Detect which cell encompasses the target text, then output its (X, Y) center coordinate. 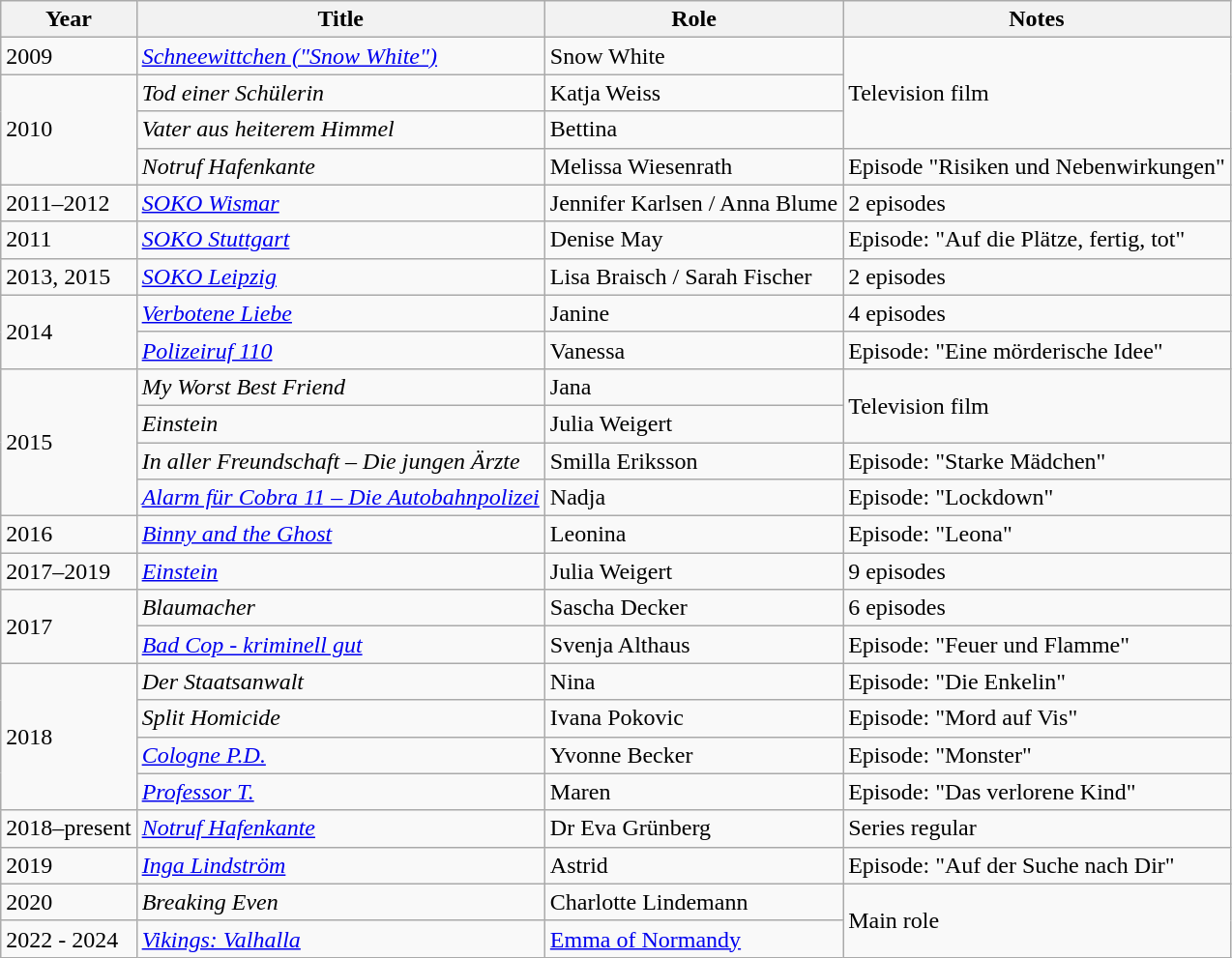
Episode: "Starke Mädchen" (1037, 461)
2018–present (69, 828)
Astrid (693, 865)
Bad Cop - kriminell gut (340, 645)
Yvonne Becker (693, 755)
2016 (69, 535)
Jennifer Karlsen / Anna Blume (693, 203)
2014 (69, 332)
2020 (69, 902)
2017–2019 (69, 571)
Role (693, 19)
Episode: "Auf der Suche nach Dir" (1037, 865)
SOKO Leipzig (340, 276)
Notes (1037, 19)
2010 (69, 130)
Vater aus heiterem Himmel (340, 130)
9 episodes (1037, 571)
Nina (693, 682)
Main role (1037, 920)
Emma of Normandy (693, 939)
Binny and the Ghost (340, 535)
2019 (69, 865)
Alarm für Cobra 11 – Die Autobahnpolizei (340, 498)
Snow White (693, 56)
Inga Lindström (340, 865)
Melissa Wiesenrath (693, 166)
Series regular (1037, 828)
2011 (69, 240)
Charlotte Lindemann (693, 902)
Leonina (693, 535)
Episode "Risiken und Nebenwirkungen" (1037, 166)
Breaking Even (340, 902)
Tod einer Schülerin (340, 93)
Episode: "Leona" (1037, 535)
Year (69, 19)
Verbotene Liebe (340, 313)
Svenja Althaus (693, 645)
Dr Eva Grünberg (693, 828)
In aller Freundschaft – Die jungen Ärzte (340, 461)
Episode: "Feuer und Flamme" (1037, 645)
2018 (69, 737)
Katja Weiss (693, 93)
2009 (69, 56)
Blaumacher (340, 608)
SOKO Wismar (340, 203)
2013, 2015 (69, 276)
Sascha Decker (693, 608)
Smilla Eriksson (693, 461)
Episode: "Mord auf Vis" (1037, 718)
Maren (693, 792)
Lisa Braisch / Sarah Fischer (693, 276)
Title (340, 19)
Janine (693, 313)
Jana (693, 387)
SOKO Stuttgart (340, 240)
2015 (69, 442)
Episode: "Das verlorene Kind" (1037, 792)
Cologne P.D. (340, 755)
Nadja (693, 498)
My Worst Best Friend (340, 387)
Episode: "Auf die Plätze, fertig, tot" (1037, 240)
Episode: "Die Enkelin" (1037, 682)
6 episodes (1037, 608)
Der Staatsanwalt (340, 682)
2022 - 2024 (69, 939)
Vanessa (693, 350)
Split Homicide (340, 718)
4 episodes (1037, 313)
Denise May (693, 240)
Professor T. (340, 792)
Episode: "Eine mörderische Idee" (1037, 350)
Episode: "Lockdown" (1037, 498)
Schneewittchen ("Snow White") (340, 56)
2017 (69, 626)
Ivana Pokovic (693, 718)
Episode: "Monster" (1037, 755)
2011–2012 (69, 203)
Vikings: Valhalla (340, 939)
Polizeiruf 110 (340, 350)
Bettina (693, 130)
